Pinpoint the cell where the given text exists, returning its [x, y] midpoint coordinate. 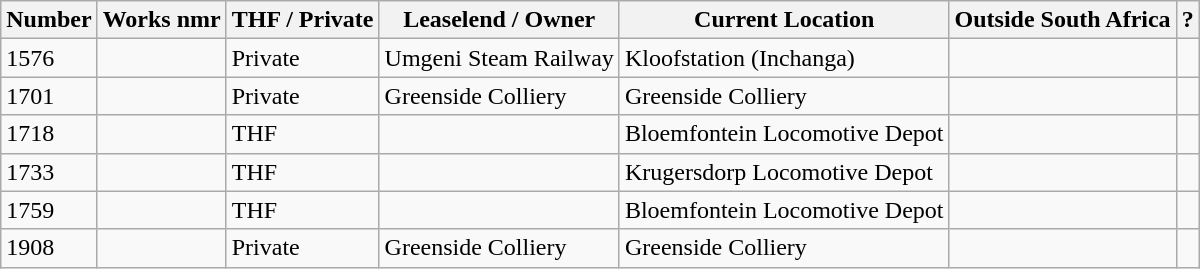
Leaselend / Owner [499, 20]
Krugersdorp Locomotive Depot [784, 172]
1576 [49, 58]
1908 [49, 248]
1701 [49, 96]
Number [49, 20]
Kloofstation (Inchanga) [784, 58]
1759 [49, 210]
1733 [49, 172]
Umgeni Steam Railway [499, 58]
THF / Private [302, 20]
? [1188, 20]
Outside South Africa [1062, 20]
Works nmr [162, 20]
Current Location [784, 20]
1718 [49, 134]
